Extract the [X, Y] coordinate from the center of the cell holding the provided text.  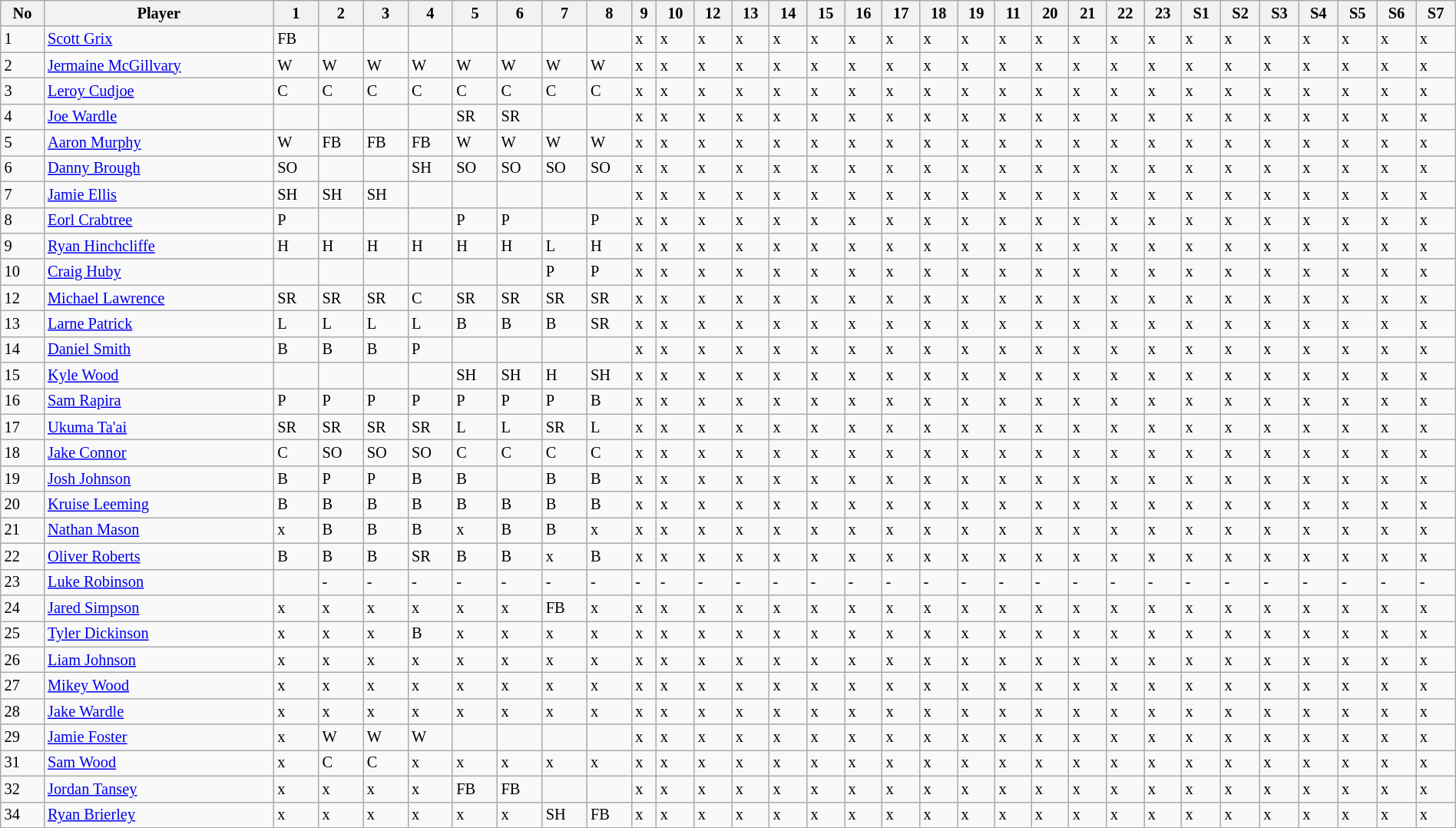
34 [22, 815]
Sam Wood [158, 763]
S4 [1318, 13]
29 [22, 737]
Josh Johnson [158, 479]
S2 [1241, 13]
Jake Connor [158, 452]
Larne Patrick [158, 323]
24 [22, 608]
Jamie Foster [158, 737]
27 [22, 685]
Tyler Dickinson [158, 634]
Jamie Ellis [158, 194]
Scott Grix [158, 39]
Ryan Brierley [158, 815]
Jared Simpson [158, 608]
Aaron Murphy [158, 143]
Jake Wardle [158, 711]
Mikey Wood [158, 685]
S6 [1396, 13]
S1 [1201, 13]
Joe Wardle [158, 117]
S3 [1279, 13]
Danny Brough [158, 168]
No [22, 13]
28 [22, 711]
Eorl Crabtree [158, 220]
Ukuma Ta'ai [158, 427]
25 [22, 634]
S7 [1436, 13]
Michael Lawrence [158, 298]
11 [1014, 13]
31 [22, 763]
Kyle Wood [158, 376]
Kruise Leeming [158, 505]
Player [158, 13]
26 [22, 660]
Nathan Mason [158, 530]
Ryan Hinchcliffe [158, 246]
Sam Rapira [158, 401]
Jordan Tansey [158, 789]
S5 [1358, 13]
Luke Robinson [158, 582]
Jermaine McGillvary [158, 65]
32 [22, 789]
Oliver Roberts [158, 556]
Daniel Smith [158, 349]
Craig Huby [158, 272]
Leroy Cudjoe [158, 91]
Liam Johnson [158, 660]
